Return the (X, Y) coordinate for the center point of the cell that contains the specified text.  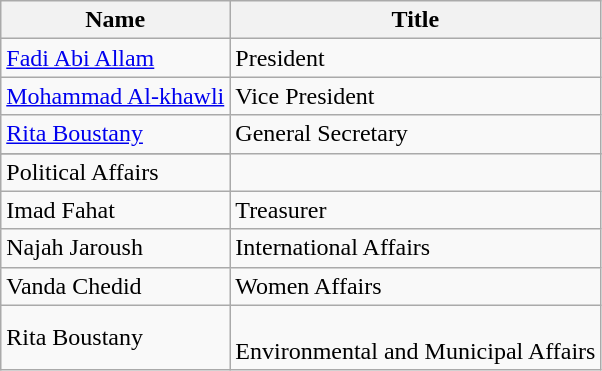
Najah Jaroush (116, 248)
Environmental and Municipal Affairs (416, 338)
Name (116, 20)
Treasurer (416, 210)
Fadi Abi Allam (116, 58)
President (416, 58)
Imad Fahat (116, 210)
Title (416, 20)
Vice President (416, 96)
Women Affairs (416, 286)
Mohammad Al-khawli (116, 96)
Vanda Chedid (116, 286)
General Secretary (416, 134)
Political Affairs (116, 172)
International Affairs (416, 248)
